Locate the cell with the specified text and output its [X, Y] center coordinate. 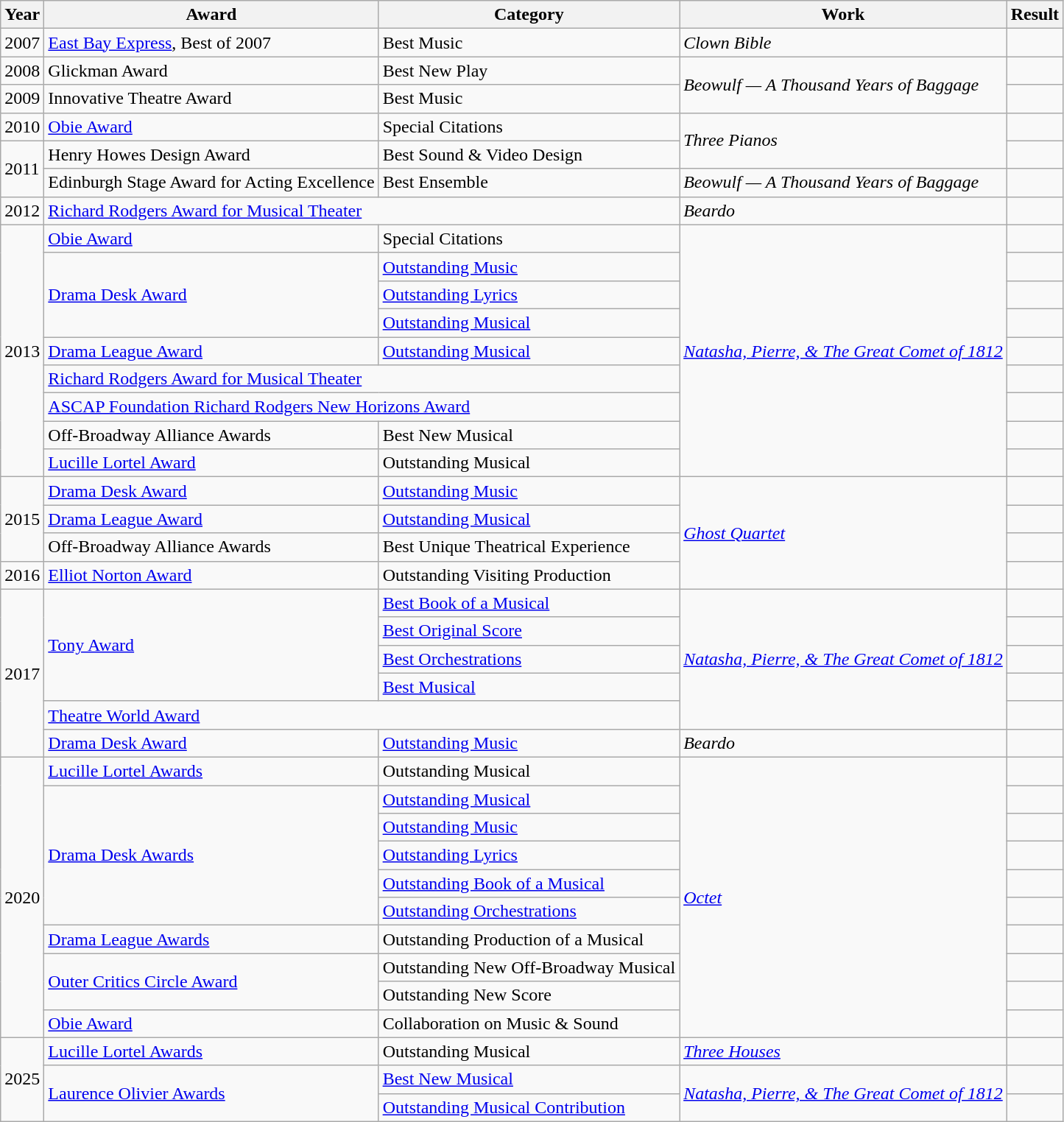
2012 [22, 211]
Three Houses [844, 1051]
2007 [22, 43]
Clown Bible [844, 43]
2017 [22, 673]
Best Sound & Video Design [529, 155]
Edinburgh Stage Award for Acting Excellence [211, 183]
Theatre World Award [362, 715]
Glickman Award [211, 71]
Lucille Lortel Award [211, 463]
Best Musical [529, 687]
Result [1035, 15]
Best New Play [529, 71]
2010 [22, 127]
Outer Critics Circle Award [211, 981]
Outstanding Production of a Musical [529, 939]
Outstanding Orchestrations [529, 911]
Best Book of a Musical [529, 603]
Outstanding New Off-Broadway Musical [529, 967]
Innovative Theatre Award [211, 99]
Outstanding Musical Contribution [529, 1107]
Octet [844, 897]
Award [211, 15]
2013 [22, 350]
2011 [22, 169]
2016 [22, 575]
Category [529, 15]
2009 [22, 99]
Three Pianos [844, 141]
Best Ensemble [529, 183]
Outstanding Book of a Musical [529, 883]
Outstanding New Score [529, 995]
Drama League Awards [211, 939]
Best Original Score [529, 631]
ASCAP Foundation Richard Rodgers New Horizons Award [362, 407]
Best Unique Theatrical Experience [529, 547]
Laurence Olivier Awards [211, 1093]
2025 [22, 1079]
Year [22, 15]
Ghost Quartet [844, 533]
Drama Desk Awards [211, 855]
2008 [22, 71]
Outstanding Visiting Production [529, 575]
2020 [22, 897]
Tony Award [211, 645]
Elliot Norton Award [211, 575]
2015 [22, 519]
Collaboration on Music & Sound [529, 1023]
Work [844, 15]
Henry Howes Design Award [211, 155]
Best Orchestrations [529, 659]
East Bay Express, Best of 2007 [211, 43]
